Identify which cell holds the provided text, then report its (x, y) central coordinate. 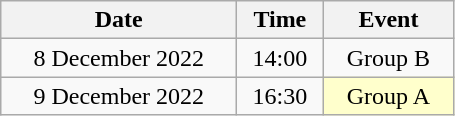
8 December 2022 (119, 58)
Time (280, 20)
Group A (388, 96)
Event (388, 20)
Group B (388, 58)
Date (119, 20)
16:30 (280, 96)
14:00 (280, 58)
9 December 2022 (119, 96)
